Provide the (x, y) coordinate of the cell's center where the given text is located.  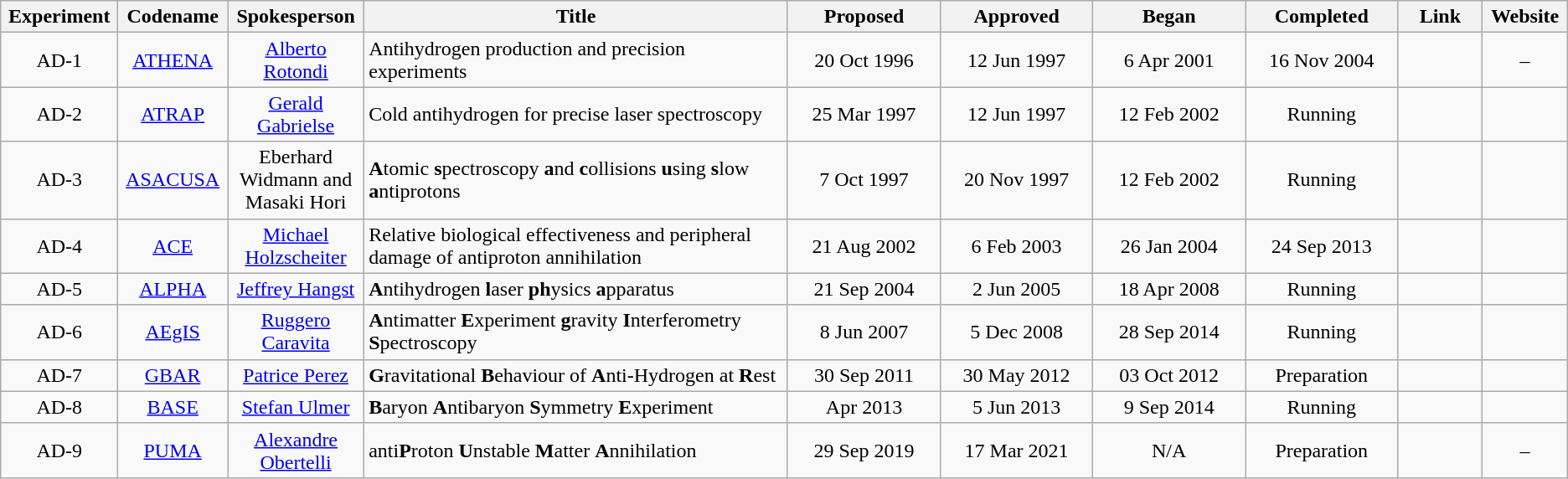
Relative biological effectiveness and peripheral damage of antiproton annihilation (576, 246)
21 Sep 2004 (864, 289)
AD-9 (59, 451)
26 Jan 2004 (1169, 246)
AD-3 (59, 180)
6 Apr 2001 (1169, 60)
21 Aug 2002 (864, 246)
Eberhard Widmann and Masaki Hori (297, 180)
Patrice Perez (297, 375)
ATRAP (173, 114)
20 Oct 1996 (864, 60)
antiProton Unstable Matter Annihilation (576, 451)
Ruggero Caravita (297, 332)
AEgIS (173, 332)
Link (1441, 17)
AD-1 (59, 60)
Codename (173, 17)
Antimatter Experiment gravity Interferometry Spectroscopy (576, 332)
Atomic spectroscopy and collisions using slow antiprotons (576, 180)
Alexandre Obertelli (297, 451)
30 May 2012 (1017, 375)
Antihydrogen production and precision experiments (576, 60)
25 Mar 1997 (864, 114)
29 Sep 2019 (864, 451)
AD-6 (59, 332)
03 Oct 2012 (1169, 375)
Website (1524, 17)
Alberto Rotondi (297, 60)
ACE (173, 246)
Gravitational Behaviour of Anti-Hydrogen at Rest (576, 375)
7 Oct 1997 (864, 180)
Gerald Gabrielse (297, 114)
Baryon Antibaryon Symmetry Experiment (576, 407)
Proposed (864, 17)
Antihydrogen laser physics apparatus (576, 289)
Jeffrey Hangst (297, 289)
Experiment (59, 17)
AD-4 (59, 246)
Michael Holzscheiter (297, 246)
9 Sep 2014 (1169, 407)
Completed (1322, 17)
16 Nov 2004 (1322, 60)
PUMA (173, 451)
N/A (1169, 451)
ALPHA (173, 289)
BASE (173, 407)
Approved (1017, 17)
Cold antihydrogen for precise laser spectroscopy (576, 114)
6 Feb 2003 (1017, 246)
5 Jun 2013 (1017, 407)
30 Sep 2011 (864, 375)
Title (576, 17)
GBAR (173, 375)
ATHENA (173, 60)
20 Nov 1997 (1017, 180)
2 Jun 2005 (1017, 289)
AD-5 (59, 289)
ASACUSA (173, 180)
24 Sep 2013 (1322, 246)
8 Jun 2007 (864, 332)
Stefan Ulmer (297, 407)
18 Apr 2008 (1169, 289)
Apr 2013 (864, 407)
17 Mar 2021 (1017, 451)
Began (1169, 17)
AD-7 (59, 375)
AD-8 (59, 407)
AD-2 (59, 114)
5 Dec 2008 (1017, 332)
28 Sep 2014 (1169, 332)
Spokesperson (297, 17)
